Return the (x, y) coordinate for the center point of the cell that contains the specified text.  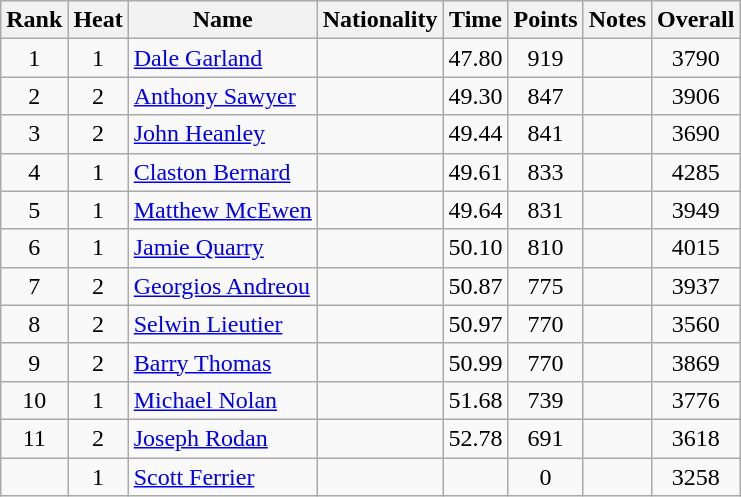
775 (546, 286)
3949 (696, 210)
Points (546, 20)
3618 (696, 438)
7 (34, 286)
3258 (696, 477)
810 (546, 248)
52.78 (476, 438)
John Heanley (222, 134)
Michael Nolan (222, 400)
691 (546, 438)
Heat (98, 20)
3790 (696, 58)
47.80 (476, 58)
3937 (696, 286)
3869 (696, 362)
4015 (696, 248)
3690 (696, 134)
Joseph Rodan (222, 438)
Matthew McEwen (222, 210)
51.68 (476, 400)
3 (34, 134)
49.61 (476, 172)
50.99 (476, 362)
Anthony Sawyer (222, 96)
Selwin Lieutier (222, 324)
739 (546, 400)
847 (546, 96)
Notes (617, 20)
49.44 (476, 134)
Claston Bernard (222, 172)
919 (546, 58)
Time (476, 20)
10 (34, 400)
3776 (696, 400)
3906 (696, 96)
50.87 (476, 286)
831 (546, 210)
5 (34, 210)
Jamie Quarry (222, 248)
Name (222, 20)
11 (34, 438)
Dale Garland (222, 58)
4 (34, 172)
6 (34, 248)
0 (546, 477)
Scott Ferrier (222, 477)
Barry Thomas (222, 362)
49.64 (476, 210)
Overall (696, 20)
Rank (34, 20)
4285 (696, 172)
9 (34, 362)
Nationality (380, 20)
50.97 (476, 324)
8 (34, 324)
50.10 (476, 248)
Georgios Andreou (222, 286)
3560 (696, 324)
841 (546, 134)
49.30 (476, 96)
833 (546, 172)
